Search for the cell housing the specified text and yield its [X, Y] center coordinate. 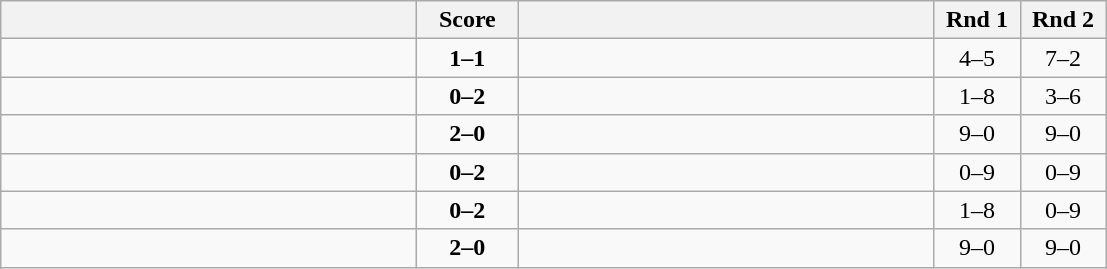
Rnd 2 [1063, 20]
Rnd 1 [977, 20]
Score [468, 20]
7–2 [1063, 58]
1–1 [468, 58]
3–6 [1063, 96]
4–5 [977, 58]
